Scan for the cell matching the given text and deliver its [X, Y] coordinate at center. 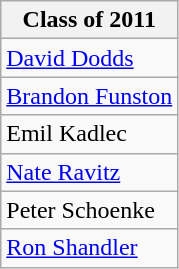
Nate Ravitz [90, 172]
Emil Kadlec [90, 134]
Brandon Funston [90, 96]
Peter Schoenke [90, 210]
Class of 2011 [90, 20]
David Dodds [90, 58]
Ron Shandler [90, 248]
